From the cell containing the given text, extract its center point as [x, y] coordinate. 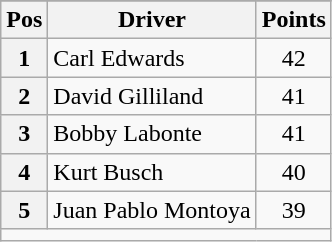
Bobby Labonte [152, 134]
42 [294, 58]
40 [294, 172]
David Gilliland [152, 96]
3 [24, 134]
Pos [24, 20]
Juan Pablo Montoya [152, 210]
4 [24, 172]
5 [24, 210]
Points [294, 20]
1 [24, 58]
Driver [152, 20]
Kurt Busch [152, 172]
39 [294, 210]
Carl Edwards [152, 58]
2 [24, 96]
